Pinpoint the cell where the given text exists, returning its [x, y] midpoint coordinate. 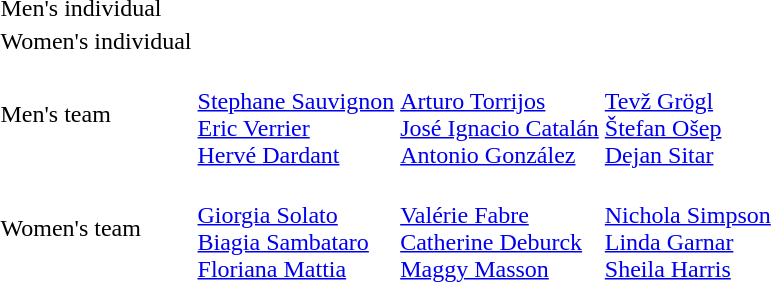
Arturo TorrijosJosé Ignacio CatalánAntonio González [500, 114]
Stephane SauvignonEric VerrierHervé Dardant [296, 114]
